Find where the given text appears and provide that cell's center as (x, y) coordinate. 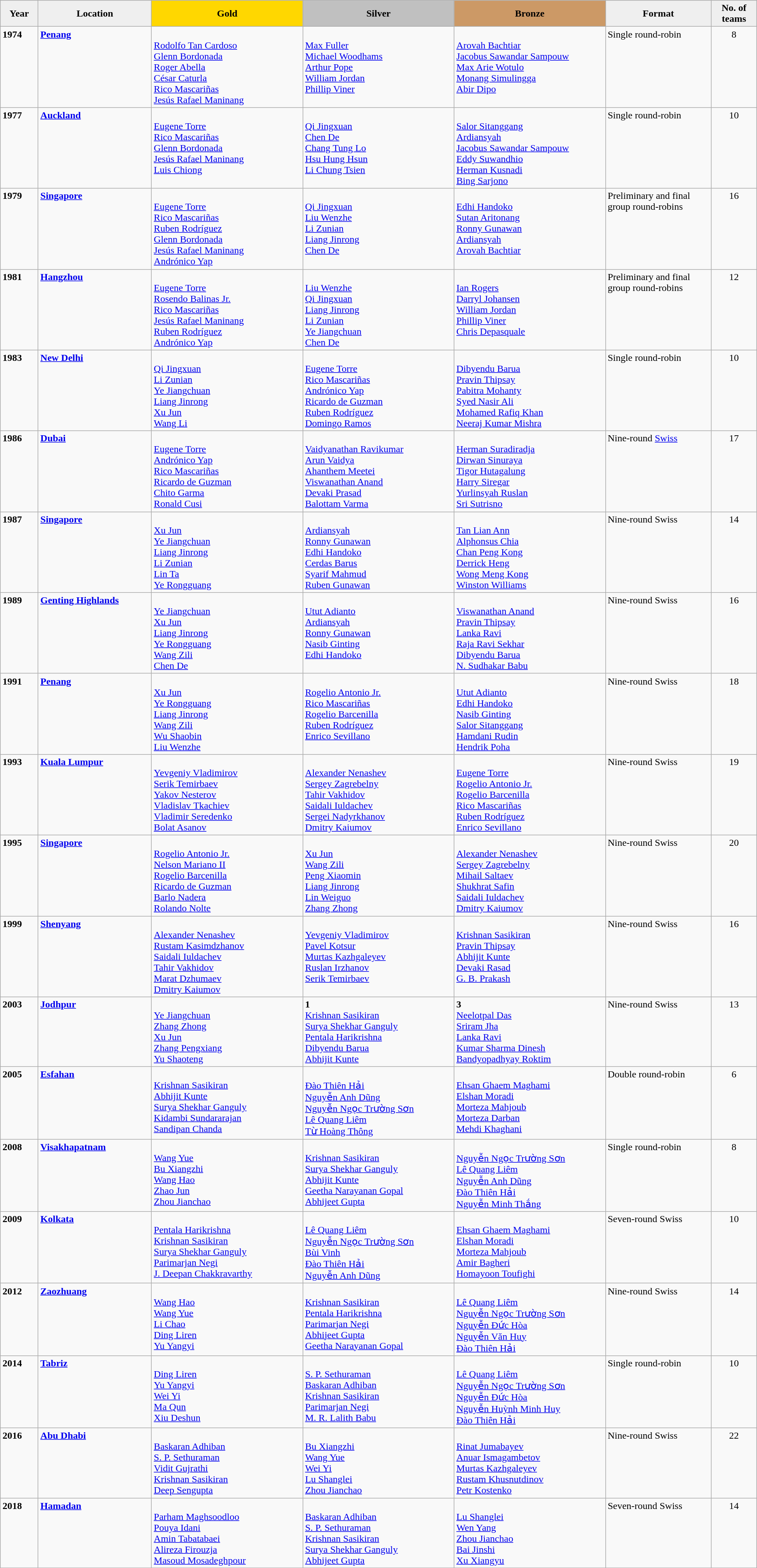
New Delhi (95, 390)
Eugene TorreRico MascariñasGlenn BordonadaJesús Rafael ManinangLuis Chiong (227, 148)
Kuala Lumpur (95, 795)
1987 (19, 552)
Baskaran AdhibanS. P. SethuramanVidit GujrathiKrishnan SasikiranDeep Sengupta (227, 1463)
Salor SitanggangArdiansyahJacobus Sawandar SampouwEddy SuwandhioHerman KusnadiBing Sarjono (530, 148)
Qi JingxuanLiu WenzheLi ZunianLiang JinrongChen De (378, 229)
Herman SuradiradjaDirwan SinurayaTigor HutagalungHarry SiregarYurlinsyah RuslanSri Sutrisno (530, 471)
Ehsan Ghaem MaghamiElshan MoradiMorteza MahjoubMorteza DarbanMehdi Khaghani (530, 1103)
Edhi HandokoSutan AritonangRonny GunawanArdiansyahArovah Bachtiar (530, 229)
2008 (19, 1175)
1974 (19, 67)
Format (658, 14)
Rodolfo Tan CardosoGlenn BordonadaRoger AbellaCésar CaturlaRico MascariñasJesús Rafael Maninang (227, 67)
Alexander NenashevSergey ZagrebelnyTahir VakhidovSaidali IuldachevSergei NadyrkhanovDmitry Kaiumov (378, 795)
1989 (19, 633)
Krishnan SasikiranPravin ThipsayAbhijit KunteDevaki RasadG. B. Prakash (530, 956)
Visakhapatnam (95, 1175)
Eugene TorreAndrónico YapRico MascariñasRicardo de GuzmanChito GarmaRonald Cusi (227, 471)
Location (95, 14)
Esfahan (95, 1103)
Arovah BachtiarJacobus Sawandar SampouwMax Arie WotuloMonang SimulinggaAbir Dipo (530, 67)
Hangzhou (95, 310)
Eugene TorreRico MascariñasRuben RodríguezGlenn BordonadaJesús Rafael ManinangAndrónico Yap (227, 229)
Bronze (530, 14)
Yevgeniy VladimirovPavel KotsurMurtas KazhgaleyevRuslan IrzhanovSerik Temirbaev (378, 956)
Eugene TorreRico MascariñasAndrónico YapRicardo de GuzmanRuben RodríguezDomingo Ramos (378, 390)
Gold (227, 14)
Max FullerMichael WoodhamsArthur PopeWilliam JordanPhillip Viner (378, 67)
Liu WenzheQi JingxuanLiang JinrongLi ZunianYe JiangchuanChen De (378, 310)
Alexander NenashevSergey ZagrebelnyMihail SaltaevShukhrat SafinSaidali IuldachevDmitry Kaiumov (530, 875)
Viswanathan AnandPravin ThipsayLanka RaviRaja Ravi SekharDibyendu BaruaN. Sudhakar Babu (530, 633)
Jodhpur (95, 1032)
Dubai (95, 471)
Wang HaoWang YueLi ChaoDing LirenYu Yangyi (227, 1319)
Silver (378, 14)
No. of teams (734, 14)
Rinat JumabayevAnuar IsmagambetovMurtas KazhgaleyevRustam KhusnutdinovPetr Kostenko (530, 1463)
3Neelotpal DasSriram JhaLanka RaviKumar Sharma DineshBandyopadhyay Roktim (530, 1032)
Lu ShangleiWen YangZhou JianchaoBai JinshiXu Xiangyu (530, 1532)
2012 (19, 1319)
Bu XiangzhiWang YueWei YiLu ShangleiZhou Jianchao (378, 1463)
Ehsan Ghaem MaghamiElshan MoradiMorteza MahjoubAmir BagheriHomayoon Toufighi (530, 1248)
19 (734, 795)
1995 (19, 875)
Alexander NenashevRustam KasimdzhanovSaidali IuldachevTahir VakhidovMarat DzhumaevDmitry Kaiumov (227, 956)
12 (734, 310)
Qi JingxuanLi ZunianYe JiangchuanLiang JinrongXu JunWang Li (227, 390)
Xu JunYe RongguangLiang JinrongWang ZiliWu ShaobinLiu Wenzhe (227, 714)
Abu Dhabi (95, 1463)
Ye JiangchuanXu JunLiang JinrongYe RongguangWang ZiliChen De (227, 633)
2018 (19, 1532)
1981 (19, 310)
1977 (19, 148)
Pentala HarikrishnaKrishnan SasikiranSurya Shekhar GangulyParimarjan NegiJ. Deepan Chakkravarthy (227, 1248)
Double round-robin (658, 1103)
Lê Quang LiêmNguyễn Ngọc Trường SơnNguyễn Đức HòaNguyễn Văn HuyĐào Thiên Hải (530, 1319)
Ian RogersDarryl JohansenWilliam JordanPhillip VinerChris Depasquale (530, 310)
1999 (19, 956)
1993 (19, 795)
Dibyendu BaruaPravin ThipsayPabitra MohantySyed Nasir AliMohamed Rafiq KhanNeeraj Kumar Mishra (530, 390)
Qi JingxuanChen DeChang Tung LoHsu Hung HsunLi Chung Tsien (378, 148)
Year (19, 14)
1991 (19, 714)
Utut AdiantoArdiansyahRonny GunawanNasib GintingEdhi Handoko (378, 633)
22 (734, 1463)
Yevgeniy VladimirovSerik TemirbaevYakov NesterovVladislav TkachievVladimir SeredenkoBolat Asanov (227, 795)
2014 (19, 1392)
17 (734, 471)
Xu JunWang ZiliPeng XiaominLiang JinrongLin WeiguoZhang Zhong (378, 875)
Eugene TorreRosendo Balinas Jr.Rico MascariñasJesús Rafael ManinangRuben RodríguezAndrónico Yap (227, 310)
Nguyễn Ngọc Trường SơnLê Quang LiêmNguyễn Anh DũngĐào Thiên HảiNguyễn Minh Thắng (530, 1175)
6 (734, 1103)
20 (734, 875)
Krishnan SasikiranPentala HarikrishnaParimarjan NegiAbhijeet GuptaGeetha Narayanan Gopal (378, 1319)
Vaidyanathan RavikumarArun VaidyaAhanthem MeeteiViswanathan AnandDevaki PrasadBalottam Varma (378, 471)
Parham MaghsoodlooPouya IdaniAmin TabatabaeiAlireza FirouzjaMasoud Mosadeghpour (227, 1532)
2016 (19, 1463)
1Krishnan SasikiranSurya Shekhar GangulyPentala HarikrishnaDibyendu BaruaAbhijit Kunte (378, 1032)
Shenyang (95, 956)
S. P. SethuramanBaskaran AdhibanKrishnan SasikiranParimarjan NegiM. R. Lalith Babu (378, 1392)
2009 (19, 1248)
Lê Quang LiêmNguyễn Ngọc Trường SơnNguyễn Đức HòaNguyễn Huỳnh Minh HuyĐào Thiên Hải (530, 1392)
Krishnan SasikiranAbhijit KunteSurya Shekhar GangulyKidambi SundararajanSandipan Chanda (227, 1103)
Genting Highlands (95, 633)
1979 (19, 229)
ArdiansyahRonny GunawanEdhi HandokoCerdas BarusSyarif MahmudRuben Gunawan (378, 552)
Xu JunYe JiangchuanLiang JinrongLi ZunianLin TaYe Rongguang (227, 552)
Rogelio Antonio Jr.Nelson Mariano IIRogelio BarcenillaRicardo de GuzmanBarlo NaderaRolando Nolte (227, 875)
Baskaran AdhibanS. P. SethuramanKrishnan SasikiranSurya Shekhar GangulyAbhijeet Gupta (378, 1532)
Zaozhuang (95, 1319)
Ding LirenYu YangyiWei YiMa QunXiu Deshun (227, 1392)
Krishnan SasikiranSurya Shekhar GangulyAbhijit KunteGeetha Narayanan GopalAbhijeet Gupta (378, 1175)
Wang YueBu XiangzhiWang HaoZhao JunZhou Jianchao (227, 1175)
18 (734, 714)
Đào Thiên HảiNguyễn Anh DũngNguyễn Ngọc Trường SơnLê Quang LiêmTừ Hoàng Thông (378, 1103)
13 (734, 1032)
1983 (19, 390)
1986 (19, 471)
Eugene TorreRogelio Antonio Jr.Rogelio BarcenillaRico MascariñasRuben RodríguezEnrico Sevillano (530, 795)
2003 (19, 1032)
Lê Quang LiêmNguyễn Ngọc Trường SơnBùi VinhĐào Thiên HảiNguyễn Anh Dũng (378, 1248)
Kolkata (95, 1248)
Ye JiangchuanZhang ZhongXu JunZhang PengxiangYu Shaoteng (227, 1032)
2005 (19, 1103)
Tabriz (95, 1392)
Utut AdiantoEdhi HandokoNasib GintingSalor SitanggangHamdani RudinHendrik Poha (530, 714)
Hamadan (95, 1532)
Auckland (95, 148)
Tan Lian AnnAlphonsus ChiaChan Peng KongDerrick HengWong Meng KongWinston Williams (530, 552)
Rogelio Antonio Jr.Rico MascariñasRogelio BarcenillaRuben RodríguezEnrico Sevillano (378, 714)
